Return the (x, y) coordinate for the center point of the cell that contains the specified text.  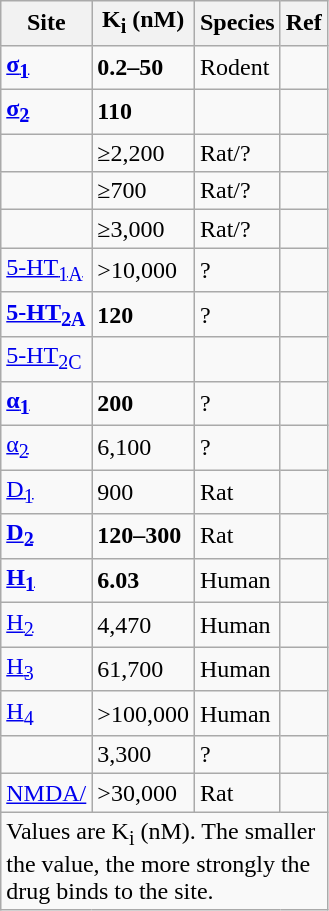
D2 (46, 536)
α2 (46, 447)
NMDA/ (46, 793)
6,100 (144, 447)
61,700 (144, 669)
D1 (46, 492)
0.2–50 (144, 67)
6.03 (144, 580)
α1 (46, 403)
110 (144, 111)
σ2 (46, 111)
120 (144, 314)
5-HT1A (46, 270)
≥3,000 (144, 229)
3,300 (144, 755)
>10,000 (144, 270)
Values are Ki (nM). The smaller the value, the more strongly the drug binds to the site. (164, 861)
4,470 (144, 625)
5-HT2C (46, 359)
Site (46, 23)
900 (144, 492)
H2 (46, 625)
Ref (304, 23)
H4 (46, 713)
Rodent (237, 67)
200 (144, 403)
Species (237, 23)
Ki (nM) (144, 23)
>30,000 (144, 793)
σ1 (46, 67)
H3 (46, 669)
≥2,200 (144, 153)
≥700 (144, 191)
120–300 (144, 536)
>100,000 (144, 713)
H1 (46, 580)
5-HT2A (46, 314)
